Find where the given text appears and provide that cell's center as (X, Y) coordinate. 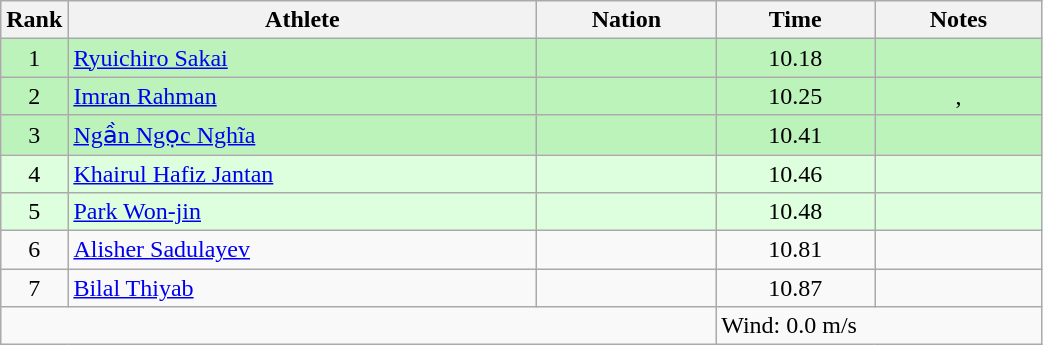
Time (796, 20)
Nation (626, 20)
10.48 (796, 212)
Park Won-jin (302, 212)
Bilal Thiyab (302, 288)
Alisher Sadulayev (302, 250)
7 (34, 288)
1 (34, 58)
Ryuichiro Sakai (302, 58)
2 (34, 96)
6 (34, 250)
10.46 (796, 173)
10.25 (796, 96)
, (958, 96)
10.81 (796, 250)
10.87 (796, 288)
5 (34, 212)
10.18 (796, 58)
Wind: 0.0 m/s (879, 326)
10.41 (796, 135)
Rank (34, 20)
3 (34, 135)
Ngần Ngọc Nghĩa (302, 135)
Athlete (302, 20)
Imran Rahman (302, 96)
Khairul Hafiz Jantan (302, 173)
4 (34, 173)
Notes (958, 20)
